Pinpoint the cell where the given text exists, returning its [X, Y] midpoint coordinate. 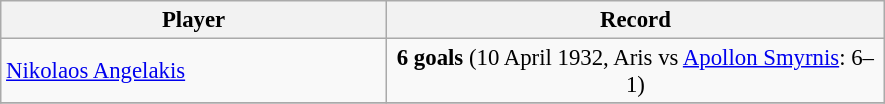
Player [194, 20]
6 goals (10 April 1932, Aris vs Apollon Smyrnis: 6–1) [635, 72]
Nikolaos Angelakis [194, 72]
Record [635, 20]
